From the cell containing the given text, extract its center point as (x, y) coordinate. 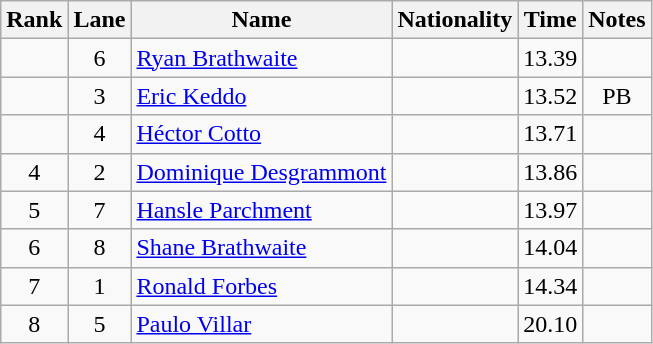
13.71 (550, 134)
Name (262, 20)
13.97 (550, 210)
13.86 (550, 172)
Rank (34, 20)
Ronald Forbes (262, 286)
Dominique Desgrammont (262, 172)
14.34 (550, 286)
Héctor Cotto (262, 134)
Eric Keddo (262, 96)
Notes (617, 20)
Hansle Parchment (262, 210)
1 (100, 286)
20.10 (550, 324)
2 (100, 172)
Paulo Villar (262, 324)
13.52 (550, 96)
13.39 (550, 58)
3 (100, 96)
Nationality (455, 20)
PB (617, 96)
14.04 (550, 248)
Shane Brathwaite (262, 248)
Time (550, 20)
Ryan Brathwaite (262, 58)
Lane (100, 20)
